Locate the cell with the specified text and output its (X, Y) center coordinate. 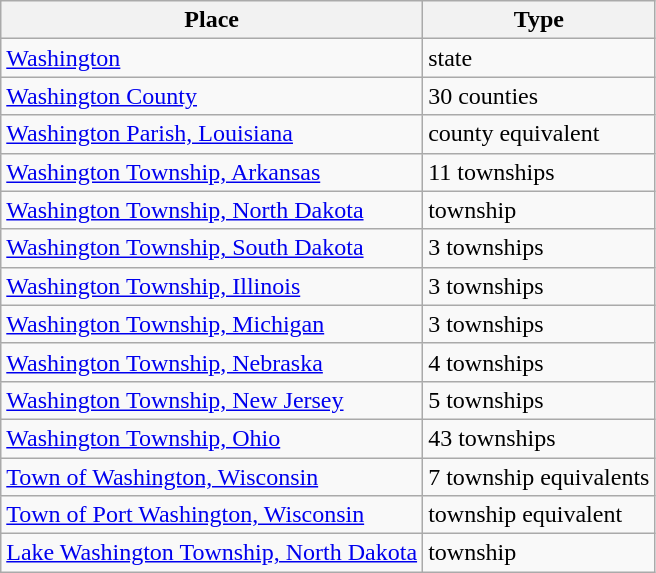
Town of Washington, Wisconsin (212, 477)
7 township equivalents (539, 477)
Washington Parish, Louisiana (212, 134)
Washington County (212, 96)
Washington Township, Ohio (212, 438)
Type (539, 20)
Washington Township, Illinois (212, 286)
Washington Township, North Dakota (212, 210)
Washington Township, New Jersey (212, 400)
Washington Township, South Dakota (212, 248)
township equivalent (539, 515)
Washington (212, 58)
county equivalent (539, 134)
4 townships (539, 362)
11 townships (539, 172)
Washington Township, Arkansas (212, 172)
43 townships (539, 438)
Place (212, 20)
30 counties (539, 96)
Town of Port Washington, Wisconsin (212, 515)
Washington Township, Michigan (212, 324)
Lake Washington Township, North Dakota (212, 553)
5 townships (539, 400)
Washington Township, Nebraska (212, 362)
state (539, 58)
